Pinpoint the cell where the given text exists, returning its (x, y) midpoint coordinate. 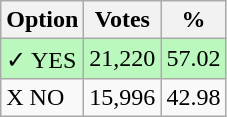
15,996 (122, 97)
Option (42, 20)
% (194, 20)
42.98 (194, 97)
57.02 (194, 59)
X NO (42, 97)
21,220 (122, 59)
✓ YES (42, 59)
Votes (122, 20)
